Return the [x, y] coordinate for the center point of the cell that contains the specified text.  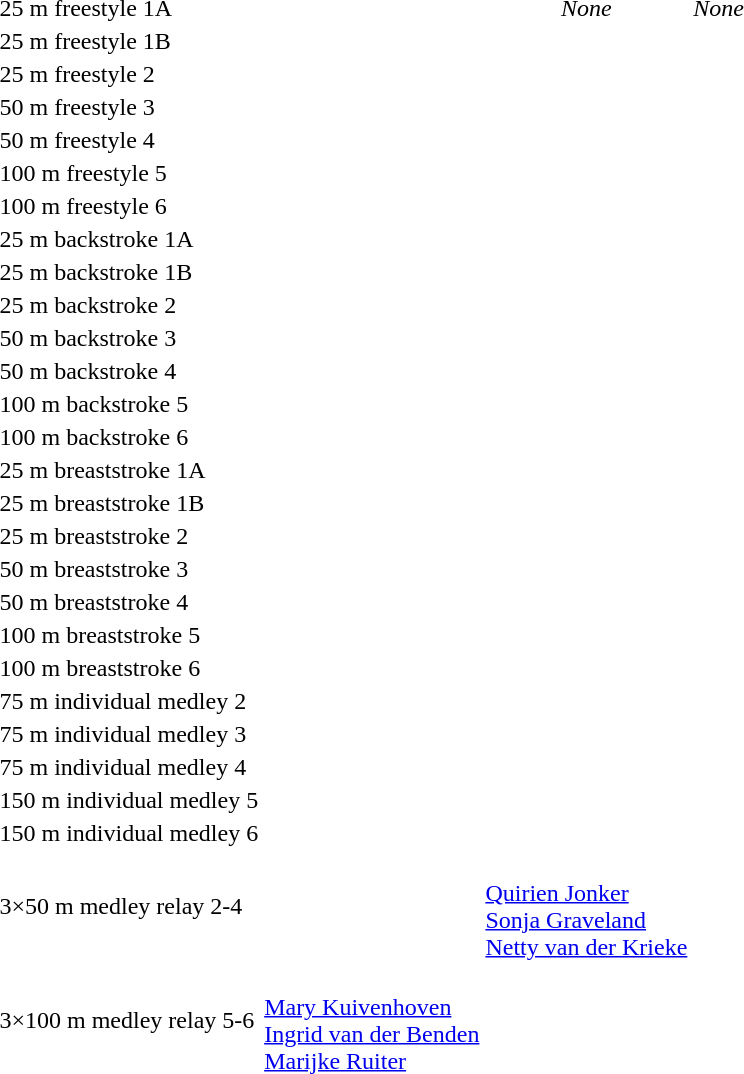
Quirien JonkerSonja GravelandNetty van der Krieke [586, 906]
